Detect which cell encompasses the target text, then output its (X, Y) center coordinate. 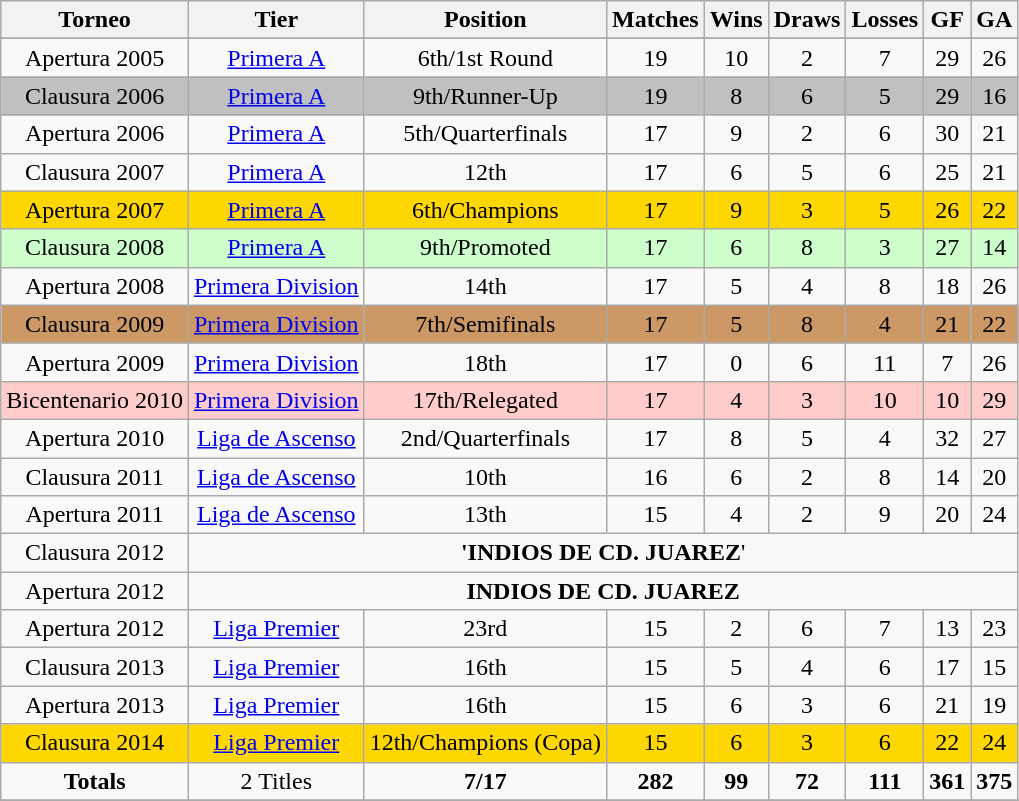
11 (885, 362)
12th (485, 172)
Position (485, 20)
Clausura 2012 (95, 553)
14th (485, 286)
Apertura 2013 (95, 705)
Losses (885, 20)
2 Titles (276, 781)
2nd/Quarterfinals (485, 438)
Draws (807, 20)
18 (948, 286)
Torneo (95, 20)
13 (948, 629)
GA (994, 20)
Apertura 2005 (95, 58)
0 (736, 362)
9th/Promoted (485, 248)
INDIOS DE CD. JUAREZ (602, 591)
Clausura 2009 (95, 324)
12th/Champions (Copa) (485, 743)
Apertura 2007 (95, 210)
23rd (485, 629)
361 (948, 781)
30 (948, 134)
Clausura 2006 (95, 96)
5th/Quarterfinals (485, 134)
Clausura 2007 (95, 172)
Apertura 2010 (95, 438)
7th/Semifinals (485, 324)
GF (948, 20)
Matches (656, 20)
6th/Champions (485, 210)
Clausura 2011 (95, 477)
Apertura 2009 (95, 362)
9th/Runner-Up (485, 96)
99 (736, 781)
'INDIOS DE CD. JUAREZ' (602, 553)
375 (994, 781)
7/17 (485, 781)
Totals (95, 781)
18th (485, 362)
32 (948, 438)
13th (485, 515)
17th/Relegated (485, 400)
Tier (276, 20)
Apertura 2011 (95, 515)
Apertura 2008 (95, 286)
6th/1st Round (485, 58)
111 (885, 781)
Wins (736, 20)
23 (994, 629)
Clausura 2013 (95, 667)
Clausura 2014 (95, 743)
282 (656, 781)
72 (807, 781)
25 (948, 172)
10th (485, 477)
Bicentenario 2010 (95, 400)
Clausura 2008 (95, 248)
Apertura 2006 (95, 134)
